Return the [x, y] coordinate for the center point of the cell that contains the specified text.  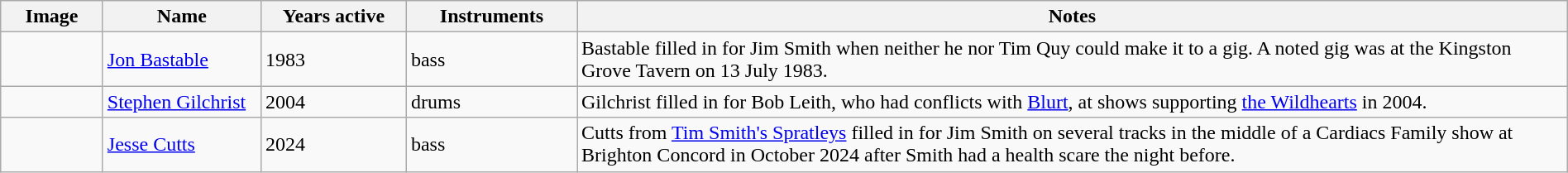
Image [52, 17]
drums [491, 102]
Jon Bastable [182, 60]
Stephen Gilchrist [182, 102]
Gilchrist filled in for Bob Leith, who had conflicts with Blurt, at shows supporting the Wildhearts in 2004. [1073, 102]
Jesse Cutts [182, 144]
1983 [333, 60]
Name [182, 17]
Instruments [491, 17]
Years active [333, 17]
Notes [1073, 17]
Bastable filled in for Jim Smith when neither he nor Tim Quy could make it to a gig. A noted gig was at the Kingston Grove Tavern on 13 July 1983. [1073, 60]
2004 [333, 102]
2024 [333, 144]
